Identify which cell holds the provided text, then report its [x, y] central coordinate. 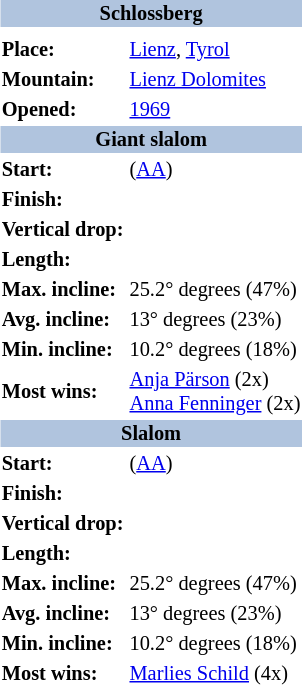
Mountain: [62, 80]
Giant slalom [151, 140]
Most wins: [62, 392]
Lienz Dolomites [215, 80]
Schlossberg [151, 14]
1969 [215, 110]
Place: [62, 50]
Lienz, Tyrol [215, 50]
Anja Pärson (2x) Anna Fenninger (2x) [215, 392]
Slalom [151, 434]
Opened: [62, 110]
